Find where the given text appears and provide that cell's center as (x, y) coordinate. 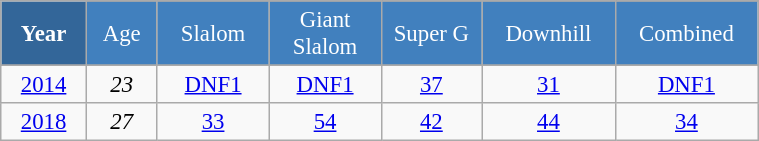
44 (549, 122)
Slalom (213, 34)
54 (325, 122)
42 (432, 122)
Combined (686, 34)
27 (122, 122)
33 (213, 122)
Year (44, 34)
31 (549, 85)
Age (122, 34)
34 (686, 122)
Super G (432, 34)
37 (432, 85)
2014 (44, 85)
2018 (44, 122)
GiantSlalom (325, 34)
23 (122, 85)
Downhill (549, 34)
